Search for the cell housing the specified text and yield its [x, y] center coordinate. 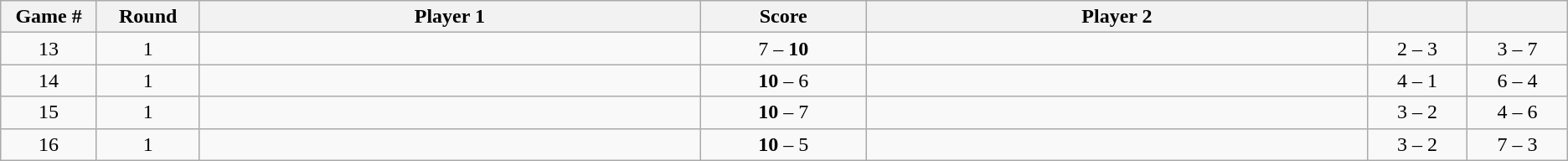
6 – 4 [1518, 80]
3 – 7 [1518, 49]
Score [784, 17]
Player 1 [449, 17]
16 [49, 144]
15 [49, 112]
7 – 10 [784, 49]
10 – 6 [784, 80]
13 [49, 49]
14 [49, 80]
Game # [49, 17]
4 – 1 [1417, 80]
2 – 3 [1417, 49]
Player 2 [1117, 17]
4 – 6 [1518, 112]
7 – 3 [1518, 144]
Round [147, 17]
10 – 5 [784, 144]
10 – 7 [784, 112]
